Capture the cell that displays the provided text and extract its (X, Y) central coordinate. 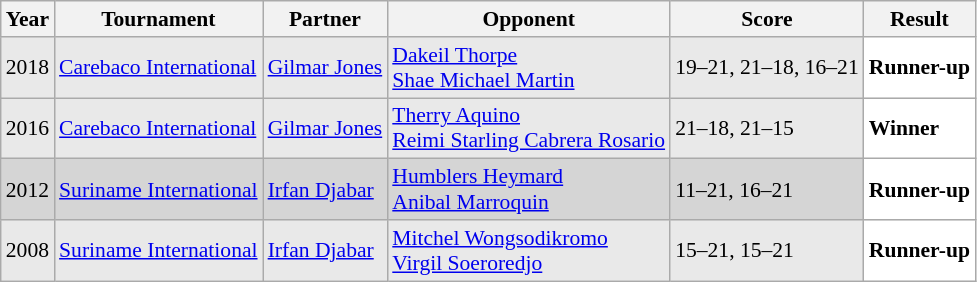
Score (767, 19)
2012 (28, 190)
Partner (326, 19)
Winner (920, 128)
Therry Aquino Reimi Starling Cabrera Rosario (528, 128)
2008 (28, 250)
2016 (28, 128)
15–21, 15–21 (767, 250)
Opponent (528, 19)
11–21, 16–21 (767, 190)
19–21, 21–18, 16–21 (767, 68)
Tournament (158, 19)
2018 (28, 68)
Result (920, 19)
Year (28, 19)
21–18, 21–15 (767, 128)
Humblers Heymard Anibal Marroquin (528, 190)
Mitchel Wongsodikromo Virgil Soeroredjo (528, 250)
Dakeil Thorpe Shae Michael Martin (528, 68)
